From the cell containing the given text, extract its center point as [x, y] coordinate. 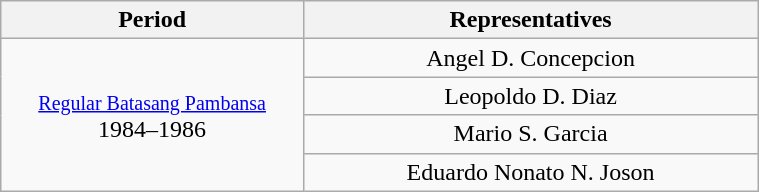
Regular Batasang Pambansa1984–1986 [152, 115]
Representatives [530, 20]
Angel D. Concepcion [530, 58]
Eduardo Nonato N. Joson [530, 172]
Period [152, 20]
Leopoldo D. Diaz [530, 96]
Mario S. Garcia [530, 134]
